Return (x, y) of the center of cell containing provided text 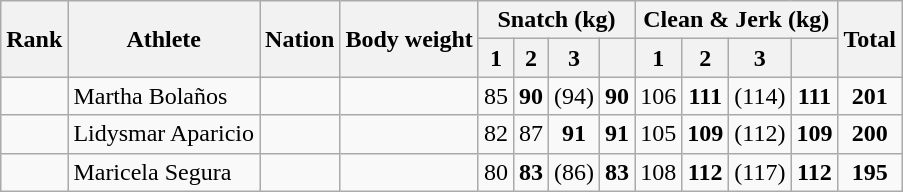
Snatch (kg) (556, 20)
105 (658, 134)
Body weight (409, 39)
Lidysmar Aparicio (164, 134)
Maricela Segura (164, 172)
200 (870, 134)
82 (496, 134)
85 (496, 96)
Clean & Jerk (kg) (736, 20)
(112) (760, 134)
(117) (760, 172)
(86) (574, 172)
(114) (760, 96)
Rank (34, 39)
(94) (574, 96)
108 (658, 172)
195 (870, 172)
80 (496, 172)
Nation (300, 39)
201 (870, 96)
Martha Bolaños (164, 96)
Total (870, 39)
106 (658, 96)
87 (530, 134)
Athlete (164, 39)
